Return the [X, Y] coordinate for the center point of the cell that contains the specified text.  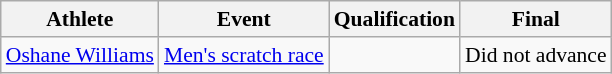
Qualification [394, 19]
Final [536, 19]
Event [244, 19]
Oshane Williams [80, 55]
Men's scratch race [244, 55]
Athlete [80, 19]
Did not advance [536, 55]
